Provide the [X, Y] coordinate of the cell's center where the given text is located.  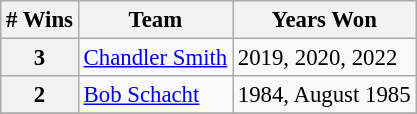
# Wins [40, 20]
2019, 2020, 2022 [324, 58]
Chandler Smith [155, 58]
1984, August 1985 [324, 95]
Years Won [324, 20]
2 [40, 95]
3 [40, 58]
Team [155, 20]
Bob Schacht [155, 95]
